From the cell containing the given text, extract its center point as (x, y) coordinate. 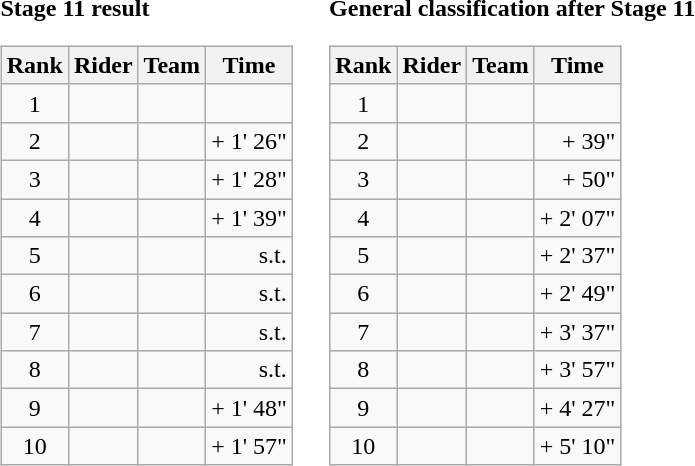
+ 50" (578, 179)
+ 3' 37" (578, 332)
+ 1' 39" (250, 217)
+ 1' 57" (250, 446)
+ 1' 48" (250, 408)
+ 1' 26" (250, 141)
+ 2' 49" (578, 294)
+ 4' 27" (578, 408)
+ 39" (578, 141)
+ 1' 28" (250, 179)
+ 2' 37" (578, 256)
+ 2' 07" (578, 217)
+ 5' 10" (578, 446)
+ 3' 57" (578, 370)
